Identify which cell holds the provided text, then report its [x, y] central coordinate. 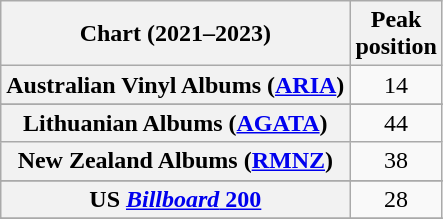
Australian Vinyl Albums (ARIA) [176, 85]
44 [396, 123]
Chart (2021–2023) [176, 34]
Lithuanian Albums (AGATA) [176, 123]
New Zealand Albums (RMNZ) [176, 161]
14 [396, 85]
Peak position [396, 34]
38 [396, 161]
US Billboard 200 [176, 199]
28 [396, 199]
